Extract the (X, Y) coordinate from the center of the cell holding the provided text.  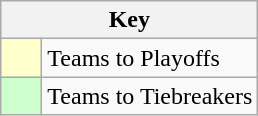
Key (130, 20)
Teams to Playoffs (150, 58)
Teams to Tiebreakers (150, 96)
